Return the (X, Y) coordinate for the center point of the cell that contains the specified text.  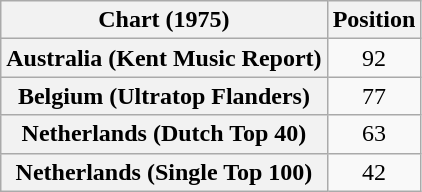
Australia (Kent Music Report) (164, 58)
Belgium (Ultratop Flanders) (164, 96)
42 (374, 172)
Netherlands (Dutch Top 40) (164, 134)
Chart (1975) (164, 20)
63 (374, 134)
Position (374, 20)
Netherlands (Single Top 100) (164, 172)
77 (374, 96)
92 (374, 58)
